Find where the given text appears and provide that cell's center as [X, Y] coordinate. 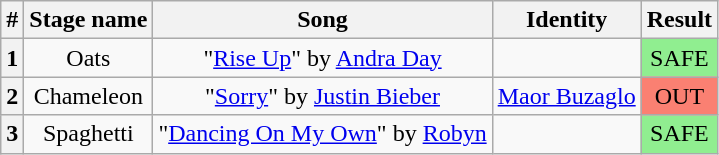
Maor Buzaglo [566, 96]
# [12, 20]
Oats [88, 58]
Stage name [88, 20]
"Sorry" by Justin Bieber [322, 96]
Song [322, 20]
Chameleon [88, 96]
Result [679, 20]
3 [12, 134]
OUT [679, 96]
1 [12, 58]
"Dancing On My Own" by Robyn [322, 134]
"Rise Up" by Andra Day [322, 58]
2 [12, 96]
Identity [566, 20]
Spaghetti [88, 134]
